Identify which cell holds the provided text, then report its (X, Y) central coordinate. 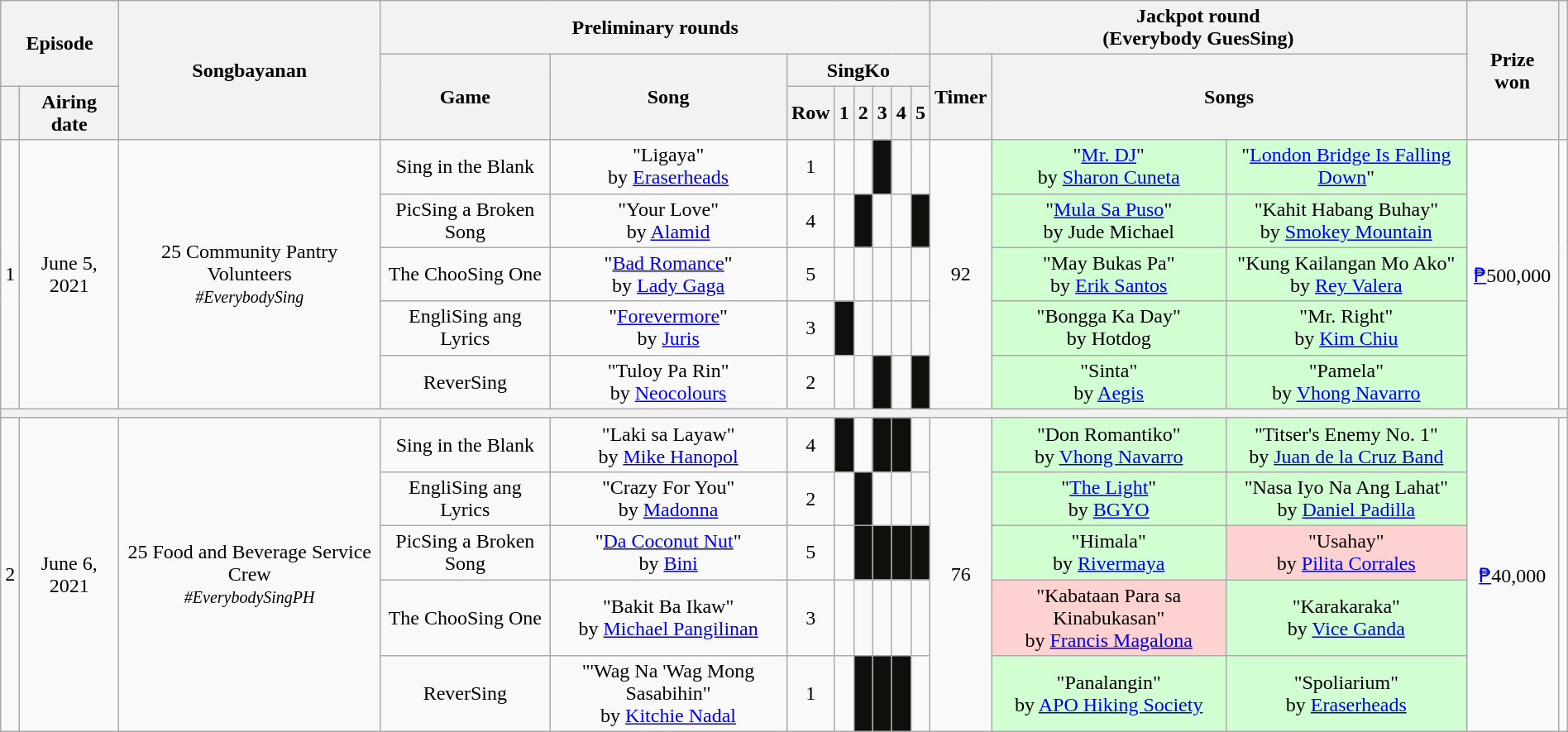
₱500,000 (1512, 275)
"Bongga Ka Day"by Hotdog (1108, 328)
Airing date (69, 112)
25 Community Pantry Volunteers#EverybodySing (249, 275)
"London Bridge Is Falling Down" (1346, 167)
"Pamela"by Vhong Navarro (1346, 382)
"Bakit Ba Ikaw"by Michael Pangilinan (668, 617)
"Panalangin"by APO Hiking Society (1108, 694)
"Crazy For You"by Madonna (668, 498)
SingKo (858, 70)
Timer (961, 98)
Preliminary rounds (655, 28)
"Ligaya"by Eraserheads (668, 167)
"Mr. DJ"by Sharon Cuneta (1108, 167)
"Da Coconut Nut"by Bini (668, 553)
92 (961, 275)
Row (810, 112)
"Don Romantiko"by Vhong Navarro (1108, 445)
"Himala"by Rivermaya (1108, 553)
"The Light"by BGYO (1108, 498)
Game (465, 98)
"Titser's Enemy No. 1"by Juan de la Cruz Band (1346, 445)
"Spoliarium"by Eraserheads (1346, 694)
June 5, 2021 (69, 275)
"Mr. Right"by Kim Chiu (1346, 328)
"Karakaraka"by Vice Ganda (1346, 617)
"Nasa Iyo Na Ang Lahat"by Daniel Padilla (1346, 498)
25 Food and Beverage Service Crew#EverybodySingPH (249, 574)
"Usahay"by Pilita Corrales (1346, 553)
"Mula Sa Puso"by Jude Michael (1108, 220)
"Kabataan Para sa Kinabukasan"by Francis Magalona (1108, 617)
Prize won (1512, 70)
"Kung Kailangan Mo Ako"by Rey Valera (1346, 275)
Jackpot round(Everybody GuesSing) (1198, 28)
"Tuloy Pa Rin"by Neocolours (668, 382)
"Sinta"by Aegis (1108, 382)
"Your Love"by Alamid (668, 220)
"'Wag Na 'Wag Mong Sasabihin"by Kitchie Nadal (668, 694)
"Forevermore"by Juris (668, 328)
Song (668, 98)
"Kahit Habang Buhay"by Smokey Mountain (1346, 220)
Songs (1229, 98)
76 (961, 574)
Songbayanan (249, 70)
"Bad Romance"by Lady Gaga (668, 275)
"Laki sa Layaw"by Mike Hanopol (668, 445)
Episode (60, 43)
₱40,000 (1512, 574)
"May Bukas Pa"by Erik Santos (1108, 275)
June 6, 2021 (69, 574)
